Determine the [X, Y] coordinate at the center of the cell enclosing the given text.  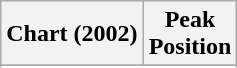
Chart (2002) [72, 34]
PeakPosition [190, 34]
